For the text-containing cell, return its midpoint in [X, Y] coordinate format. 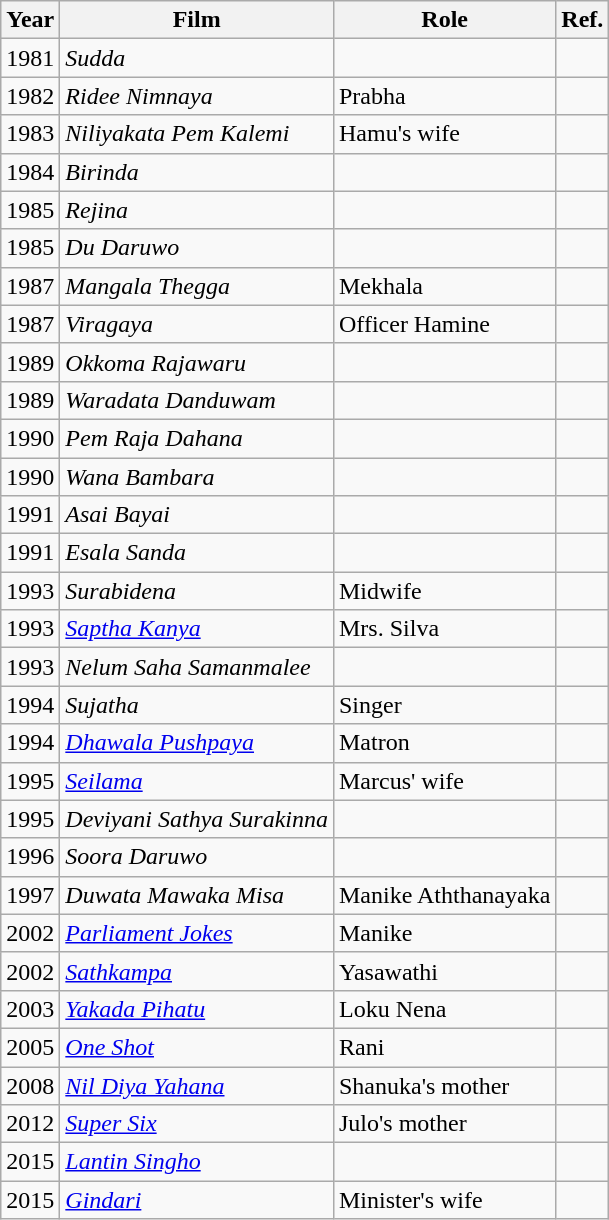
Lantin Singho [197, 1162]
2003 [30, 1009]
Julo's mother [444, 1124]
Sudda [197, 58]
Sujatha [197, 705]
1981 [30, 58]
Minister's wife [444, 1200]
Nil Diya Yahana [197, 1085]
Manike [444, 933]
Duwata Mawaka Misa [197, 895]
Pem Raja Dahana [197, 438]
1996 [30, 857]
Yasawathi [444, 971]
Officer Hamine [444, 324]
Ref. [582, 20]
1997 [30, 895]
1983 [30, 134]
Matron [444, 743]
Super Six [197, 1124]
Esala Sanda [197, 553]
Role [444, 20]
Hamu's wife [444, 134]
Gindari [197, 1200]
Mrs. Silva [444, 629]
Asai Bayai [197, 515]
Prabha [444, 96]
Film [197, 20]
2005 [30, 1047]
Shanuka's mother [444, 1085]
Rani [444, 1047]
Du Daruwo [197, 248]
Parliament Jokes [197, 933]
Viragaya [197, 324]
Wana Bambara [197, 477]
Rejina [197, 210]
Year [30, 20]
Manike Aththanayaka [444, 895]
Marcus' wife [444, 781]
Birinda [197, 172]
Nelum Saha Samanmalee [197, 667]
1982 [30, 96]
Singer [444, 705]
Soora Daruwo [197, 857]
Seilama [197, 781]
Mekhala [444, 286]
Deviyani Sathya Surakinna [197, 819]
Waradata Danduwam [197, 400]
Mangala Thegga [197, 286]
2012 [30, 1124]
Loku Nena [444, 1009]
Dhawala Pushpaya [197, 743]
Saptha Kanya [197, 629]
Ridee Nimnaya [197, 96]
Sathkampa [197, 971]
Yakada Pihatu [197, 1009]
Midwife [444, 591]
Surabidena [197, 591]
2008 [30, 1085]
Niliyakata Pem Kalemi [197, 134]
1984 [30, 172]
Okkoma Rajawaru [197, 362]
One Shot [197, 1047]
